Return the (X, Y) coordinate for the center point of the cell that contains the specified text.  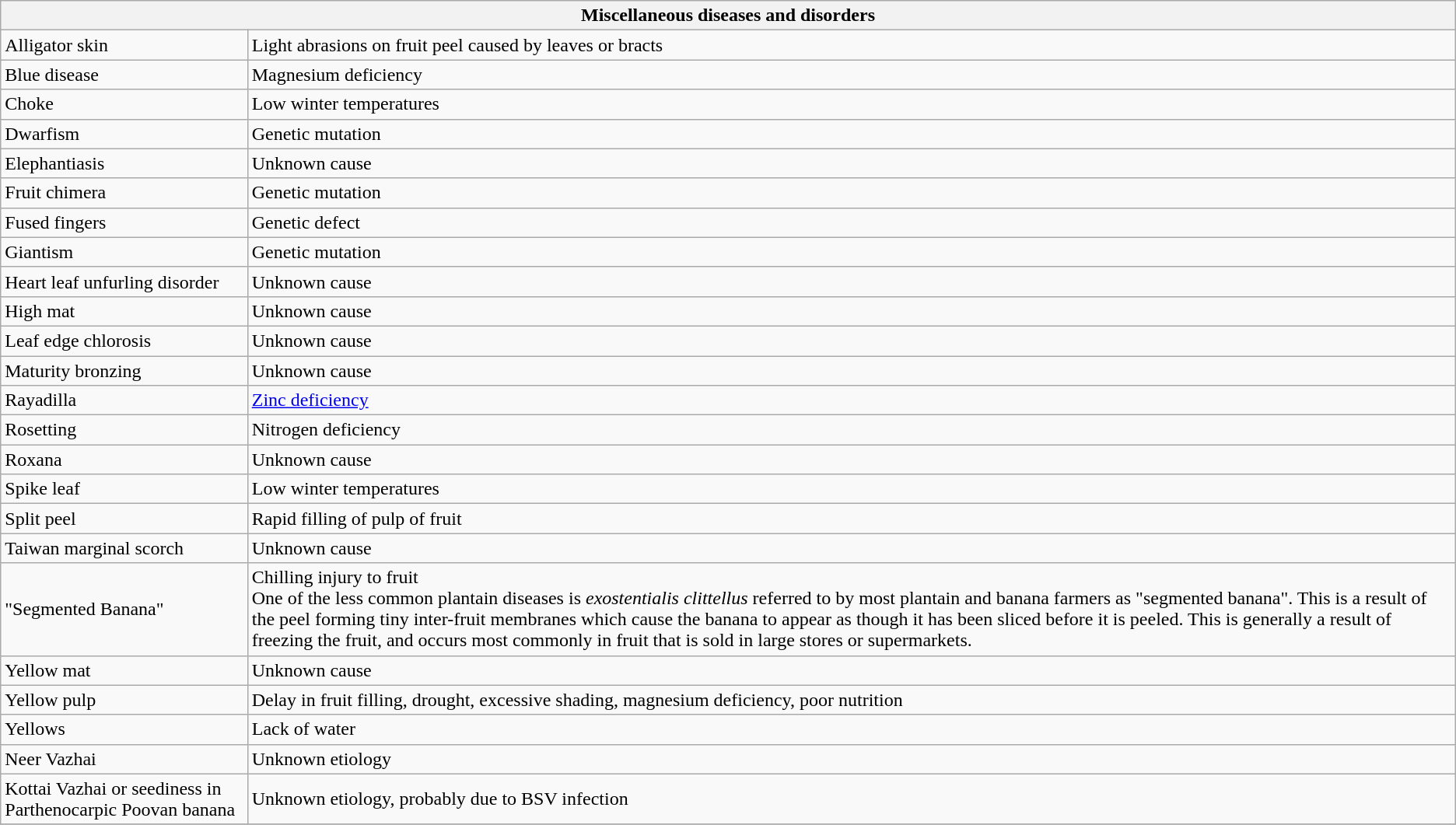
Fused fingers (124, 222)
Rapid filling of pulp of fruit (851, 519)
"Segmented Banana" (124, 610)
Unknown etiology (851, 759)
Unknown etiology, probably due to BSV infection (851, 799)
Heart leaf unfurling disorder (124, 281)
Spike leaf (124, 489)
Miscellaneous diseases and disorders (728, 16)
Leaf edge chlorosis (124, 341)
Roxana (124, 460)
Yellow pulp (124, 700)
Neer Vazhai (124, 759)
Elephantiasis (124, 163)
Kottai Vazhai or seediness in Parthenocarpic Poovan banana (124, 799)
Blue disease (124, 75)
Rayadilla (124, 400)
Maturity bronzing (124, 371)
Yellow mat (124, 670)
Lack of water (851, 729)
Yellows (124, 729)
Alligator skin (124, 45)
Nitrogen deficiency (851, 430)
Genetic defect (851, 222)
Giantism (124, 252)
Taiwan marginal scorch (124, 548)
Rosetting (124, 430)
Dwarfism (124, 134)
High mat (124, 311)
Magnesium deficiency (851, 75)
Fruit chimera (124, 193)
Zinc deficiency (851, 400)
Split peel (124, 519)
Delay in fruit filling, drought, excessive shading, magnesium deficiency, poor nutrition (851, 700)
Light abrasions on fruit peel caused by leaves or bracts (851, 45)
Choke (124, 104)
